Extract the (X, Y) coordinate from the center of the cell holding the provided text.  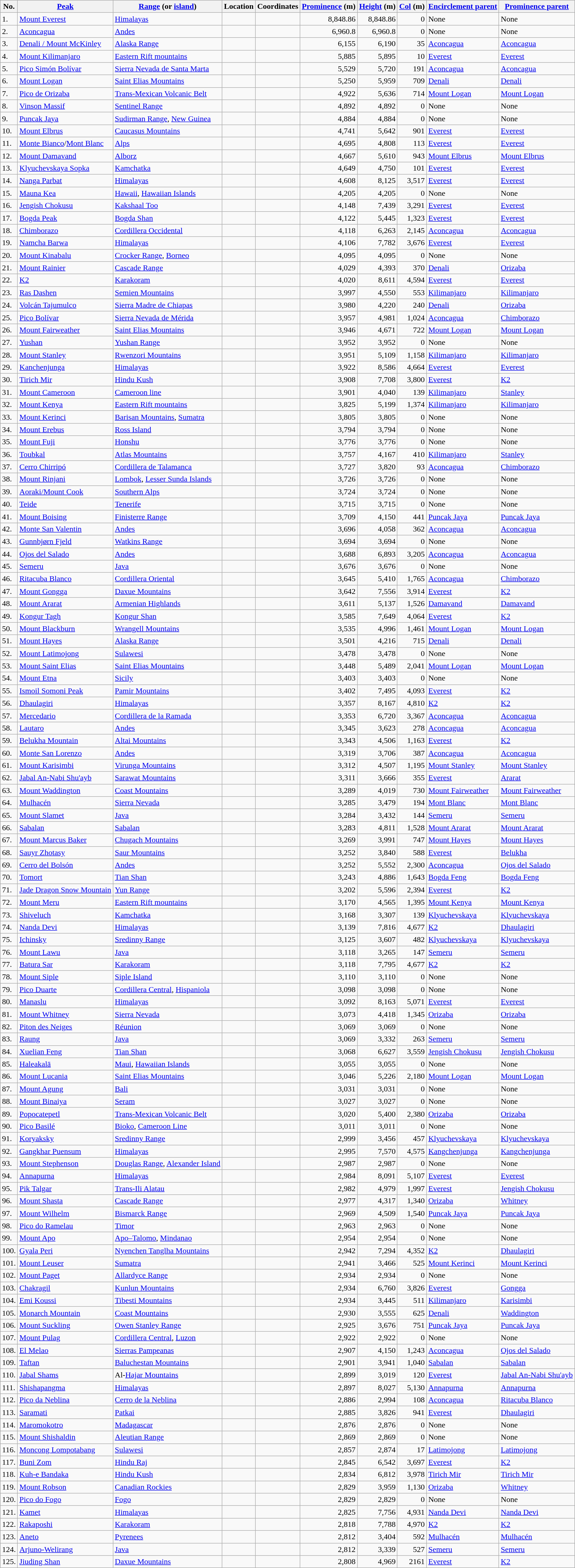
37. (9, 467)
1. (9, 19)
Pico Simón Bolívar (65, 69)
Pico do Fogo (65, 1499)
3,402 (328, 691)
5,199 (377, 405)
2,994 (377, 1400)
Cordillera Occidental (168, 230)
6,893 (377, 554)
3,339 (377, 1549)
45. (9, 566)
Sarawat Mountains (168, 778)
97. (9, 1213)
714 (412, 93)
5,959 (377, 81)
8,611 (377, 280)
Kongur Tagh (65, 616)
4,418 (377, 1014)
Altai Mountains (168, 740)
Aoraki/Mount Cook (65, 492)
3,205 (412, 554)
Pico da Neblina (65, 1400)
Mount Rinjani (65, 479)
5,130 (412, 1388)
Atlas Mountains (168, 454)
8,027 (377, 1388)
8,163 (377, 1002)
2,818 (328, 1524)
Mount Slamet (65, 815)
722 (412, 330)
Pico do Ramelau (65, 1226)
Mount Blackburn (65, 629)
2,977 (328, 1201)
7,795 (377, 965)
3,697 (412, 1462)
Yushan Range (168, 342)
3,319 (328, 753)
2,845 (328, 1462)
3,357 (328, 703)
Nyenchen Tanglha Mountains (168, 1251)
Tibesti Mountains (168, 1300)
41. (9, 516)
100. (9, 1251)
144 (412, 815)
Mount Pulag (65, 1338)
Bismarck Range (168, 1213)
4,220 (377, 305)
57. (9, 716)
Maromokotro (65, 1425)
Mount Shasta (65, 1201)
Mount Waddington (65, 790)
6,155 (328, 44)
Wrangell Mountains (168, 629)
Kamet (65, 1512)
Virunga Mountains (168, 766)
Piton des Neiges (65, 1027)
3,840 (377, 852)
3,312 (328, 766)
3,946 (328, 330)
Mount Stephenson (65, 1164)
42. (9, 529)
23. (9, 293)
194 (412, 803)
2,180 (412, 1076)
Mount Karisimbi (65, 766)
35. (9, 442)
4,979 (377, 1189)
1,195 (412, 766)
Mount Robson (65, 1487)
Mount Suckling (65, 1325)
4,969 (377, 1562)
Tomort (65, 877)
66. (9, 828)
Cameroon line (168, 392)
Toubkal (65, 454)
Honshu (168, 442)
Cordillera de Talamanca (168, 467)
Jade Dragon Snow Mountain (65, 890)
Range (or island) (168, 7)
Owen Stanley Range (168, 1325)
114. (9, 1425)
4,970 (412, 1524)
29. (9, 367)
24. (9, 305)
Mount Gongga (65, 591)
6,263 (377, 230)
3,448 (328, 666)
Kakshaal Too (168, 206)
Pico de Orizaba (65, 93)
5,107 (412, 1176)
Al-Hajar Mountains (168, 1375)
Armenian Highlands (168, 604)
4,922 (328, 93)
Emi Koussi (65, 1300)
106. (9, 1325)
Chakragil (65, 1288)
44. (9, 554)
110. (9, 1375)
Col (m) (412, 7)
3,343 (328, 740)
5,895 (377, 56)
2,145 (412, 230)
4,122 (328, 218)
101. (9, 1263)
80. (9, 1002)
7,570 (377, 1151)
Sentinel Range (168, 106)
410 (412, 454)
Nanga Parbat (65, 181)
Shiveluch (65, 915)
6,627 (377, 1052)
Mount Lucania (65, 1076)
4,811 (377, 828)
3,068 (328, 1052)
747 (412, 840)
14. (9, 181)
7,788 (377, 1524)
2,300 (412, 865)
5,642 (377, 131)
79. (9, 989)
119. (9, 1487)
83. (9, 1039)
Réunion (168, 1027)
5,071 (412, 1002)
1,323 (412, 218)
3,269 (328, 840)
109. (9, 1363)
118. (9, 1475)
730 (412, 790)
Southern Alps (168, 492)
8,586 (377, 367)
4,664 (412, 367)
3,139 (328, 927)
Kunlun Mountains (168, 1288)
10. (9, 131)
55. (9, 691)
Coordinates (278, 7)
89. (9, 1114)
588 (412, 852)
2,899 (328, 1375)
64. (9, 803)
3,367 (412, 716)
Mount Leuser (65, 1263)
4,608 (328, 181)
125. (9, 1562)
47. (9, 591)
62. (9, 778)
90. (9, 1126)
3,820 (377, 467)
60. (9, 753)
4,393 (377, 268)
102. (9, 1275)
Gyala Peri (65, 1251)
17 (412, 1450)
Allardyce Range (168, 1275)
2,380 (412, 1114)
Lombok, Lesser Sunda Islands (168, 479)
6,542 (377, 1462)
Rakaposhi (65, 1524)
Mount Rainier (65, 268)
527 (412, 1549)
3,466 (377, 1263)
2,886 (328, 1400)
7,649 (377, 616)
553 (412, 293)
3,311 (328, 778)
15. (9, 193)
Hawaii, Hawaiian Islands (168, 193)
Cerro del Bolsón (65, 865)
Mauna Kea (65, 193)
4,058 (377, 529)
Sumatra (168, 1263)
3. (9, 44)
8,091 (377, 1176)
Moncong Lompotabang (65, 1450)
117. (9, 1462)
Crocker Range, Borneo (168, 255)
Canadian Rockies (168, 1487)
3,332 (377, 1039)
147 (412, 952)
87. (9, 1089)
2,995 (328, 1151)
93 (412, 467)
5,720 (377, 69)
Monte San Lorenzo (65, 753)
Bogda Shan (168, 218)
13. (9, 168)
Sauyr Zhotasy (65, 852)
1,130 (412, 1487)
Saur Mountains (168, 852)
85. (9, 1064)
El Melao (65, 1350)
3,688 (328, 554)
3,265 (377, 952)
48. (9, 604)
Mount Meru (65, 902)
86. (9, 1076)
2,874 (377, 1450)
943 (412, 156)
3,585 (328, 616)
1,461 (412, 629)
Madagascar (168, 1425)
108. (9, 1350)
Cordillera de la Ramada (168, 716)
1,040 (412, 1363)
4,506 (377, 740)
3,951 (328, 355)
Pico Basilé (65, 1126)
6,190 (377, 44)
Buni Zom (65, 1462)
5,445 (377, 218)
72. (9, 902)
Monarch Mountain (65, 1313)
4,550 (377, 293)
3,559 (412, 1052)
3,978 (412, 1475)
525 (412, 1263)
751 (412, 1325)
Alborz (168, 156)
Saramati (65, 1412)
53. (9, 666)
5,226 (377, 1076)
2,925 (328, 1325)
3,432 (377, 815)
5,552 (377, 865)
Alps (168, 143)
92. (9, 1151)
Mount Agung (65, 1089)
3,283 (328, 828)
104. (9, 1300)
Pico Bolívar (65, 317)
Kongur Shan (168, 616)
Mercedario (65, 716)
Apo–Talomo, Mindanao (168, 1238)
3,642 (328, 591)
77. (9, 965)
4,886 (377, 877)
Maui, Hawaiian Islands (168, 1064)
94. (9, 1176)
3,170 (328, 902)
263 (412, 1039)
3,073 (328, 1014)
115. (9, 1437)
3,908 (328, 380)
7,294 (377, 1251)
3,666 (377, 778)
Taftan (65, 1363)
No. (9, 7)
1,526 (412, 604)
Volcán Tajumulco (65, 305)
3,709 (328, 516)
Aleutian Range (168, 1437)
8,167 (377, 703)
Ross Island (168, 430)
Cordillera Oriental (168, 579)
Mount Kilimanjaro (65, 56)
3,353 (328, 716)
Mount Whitney (65, 1014)
4,808 (377, 143)
Gangkhar Puensum (65, 1151)
Aneto (65, 1537)
Koryaksky (65, 1138)
36. (9, 454)
Gongga (536, 1288)
Cerro Chirripó (65, 467)
20. (9, 255)
5,610 (377, 156)
3,456 (377, 1138)
2,969 (328, 1213)
Mount Wilhelm (65, 1213)
2,885 (328, 1412)
Bogda Peak (65, 218)
3,555 (377, 1313)
50. (9, 629)
3,046 (328, 1076)
2,930 (328, 1313)
Mount Etna (65, 678)
Arjuno-Welirang (65, 1549)
2,041 (412, 666)
Bioko, Cameroon Line (168, 1126)
Location (239, 7)
1,765 (412, 579)
5,636 (377, 93)
5. (9, 69)
Mount Damavand (65, 156)
2,942 (328, 1251)
124. (9, 1549)
2,907 (328, 1350)
116. (9, 1450)
941 (412, 1412)
Cordillera Central, Luzon (168, 1338)
Yushan (65, 342)
482 (412, 939)
4,507 (377, 766)
2,857 (328, 1450)
Semien Mountains (168, 293)
65. (9, 815)
Mount Shishaldin (65, 1437)
Mount Fuji (65, 442)
Mount Latimojong (65, 653)
1,395 (412, 902)
4,750 (377, 168)
6,720 (377, 716)
6,760 (377, 1288)
111. (9, 1388)
91. (9, 1138)
Kanchenjunga (65, 367)
Denali / Mount McKinley (65, 44)
3,991 (377, 840)
4,594 (412, 280)
Pik Talgar (65, 1189)
Prominence (m) (328, 7)
5,529 (328, 69)
7. (9, 93)
278 (412, 728)
Sierras Pampeanas (168, 1350)
3,535 (328, 629)
78. (9, 977)
3,020 (328, 1114)
3,825 (328, 405)
Kuh-e Bandaka (65, 1475)
3,345 (328, 728)
Ras Dashen (65, 293)
19. (9, 243)
3,445 (377, 1300)
2,808 (328, 1562)
Namcha Barwa (65, 243)
3,092 (328, 1002)
4,040 (377, 392)
Mount Marcus Baker (65, 840)
3,959 (377, 1487)
Xuelian Feng (65, 1052)
113 (412, 143)
Sudirman Range, New Guinea (168, 118)
1,540 (412, 1213)
Height (m) (377, 7)
Belukha Mountain (65, 740)
Mount Binaiya (65, 1101)
69. (9, 865)
5,410 (377, 579)
Encirclement parent (462, 7)
Peak (65, 7)
Waddington (536, 1313)
Ichinsky (65, 939)
8,125 (377, 181)
4,020 (328, 280)
88. (9, 1101)
4,981 (377, 317)
5,489 (377, 666)
625 (412, 1313)
Finisterre Range (168, 516)
3,289 (328, 790)
3,997 (328, 293)
40. (9, 504)
Pamir Mountains (168, 691)
592 (412, 1537)
4,167 (377, 454)
Hindu Raj (168, 1462)
113. (9, 1412)
4,029 (328, 268)
4,575 (412, 1151)
101 (412, 168)
70. (9, 877)
Cerro de la Neblina (168, 1400)
2,982 (328, 1189)
38. (9, 479)
Vinson Massif (65, 106)
511 (412, 1300)
4,565 (377, 902)
30. (9, 380)
10 (412, 56)
5,137 (377, 604)
4,741 (328, 131)
3,125 (328, 939)
4,064 (412, 616)
1,163 (412, 740)
901 (412, 131)
49. (9, 616)
Rwenzori Mountains (168, 355)
Mount Boising (65, 516)
355 (412, 778)
Mount Everest (65, 19)
3,168 (328, 915)
240 (412, 305)
52. (9, 653)
103. (9, 1288)
81. (9, 1014)
Sicily (168, 678)
2,984 (328, 1176)
2,394 (412, 890)
21. (9, 268)
Pyrenees (168, 1537)
95. (9, 1189)
56. (9, 703)
3,696 (328, 529)
Douglas Range, Alexander Island (168, 1164)
Mount Siple (65, 977)
17. (9, 218)
121. (9, 1512)
4,810 (412, 703)
6. (9, 81)
Popocatepetl (65, 1114)
Shishapangma (65, 1388)
3,285 (328, 803)
4,106 (328, 243)
3,517 (412, 181)
122. (9, 1524)
18. (9, 230)
2,901 (328, 1363)
370 (412, 268)
1,374 (412, 405)
3,404 (377, 1537)
96. (9, 1201)
25. (9, 317)
191 (412, 69)
2,834 (328, 1475)
4,118 (328, 230)
7,439 (377, 206)
Klyuchevskaya Sopka (65, 168)
Jiuding Shan (65, 1562)
73. (9, 915)
Watkins Range (168, 541)
Sierra Nevada de Mérida (168, 317)
Monte San Valentin (65, 529)
99. (9, 1238)
32. (9, 405)
4,216 (377, 641)
Mount Paget (65, 1275)
4,667 (328, 156)
3,202 (328, 890)
5,596 (377, 890)
123. (9, 1537)
4. (9, 56)
3,611 (328, 604)
709 (412, 81)
Baluchestan Mountains (168, 1363)
3,922 (328, 367)
3,607 (377, 939)
Cordillera Central, Hispaniola (168, 989)
2,941 (328, 1263)
43. (9, 541)
Bali (168, 1089)
Karisimbi (536, 1300)
28. (9, 355)
59. (9, 740)
7,556 (377, 591)
1,024 (412, 317)
54. (9, 678)
Mount Erebus (65, 430)
7,495 (377, 691)
4,148 (328, 206)
362 (412, 529)
1,997 (412, 1189)
98. (9, 1226)
31. (9, 392)
Barisan Mountains, Sumatra (168, 417)
105. (9, 1313)
3,800 (412, 380)
22. (9, 280)
4,019 (377, 790)
11. (9, 143)
1,340 (412, 1201)
5,885 (328, 56)
Belukha (536, 852)
4,931 (412, 1512)
387 (412, 753)
Raung (65, 1039)
Monte Bianco/Mont Blanc (65, 143)
61. (9, 766)
1,158 (412, 355)
457 (412, 1138)
Mount Kinabalu (65, 255)
Teide (65, 504)
5,400 (377, 1114)
3,243 (328, 877)
46. (9, 579)
Timor (168, 1226)
7,782 (377, 243)
75. (9, 939)
7,708 (377, 380)
3,941 (377, 1363)
Prominence parent (536, 7)
Pico Duarte (65, 989)
3,291 (412, 206)
Sierra Madre de Chiapas (168, 305)
Tenerife (168, 504)
3,019 (377, 1375)
Ismoil Somoni Peak (65, 691)
8. (9, 106)
3,957 (328, 317)
Mount Saint Elias (65, 666)
4,093 (412, 691)
5,250 (328, 81)
Jabal Shams (65, 1375)
3,307 (377, 915)
6,812 (377, 1475)
112. (9, 1400)
715 (412, 641)
1,345 (412, 1014)
Trans-Ili Alatau (168, 1189)
68. (9, 852)
Mount Lawu (65, 952)
35 (412, 44)
Gunnbjørn Fjeld (65, 541)
Sierra Nevada de Santa Marta (168, 69)
Mount Cameroon (65, 392)
Seram (168, 1101)
120. (9, 1499)
3,623 (377, 728)
Mount Apo (65, 1238)
3,284 (328, 815)
63. (9, 790)
3,914 (412, 591)
Siple Island (168, 977)
4,695 (328, 143)
1,243 (412, 1350)
34. (9, 430)
39. (9, 492)
26. (9, 330)
Caucasus Mountains (168, 131)
3,501 (328, 641)
3,645 (328, 579)
2,999 (328, 1138)
2,897 (328, 1388)
120 (412, 1375)
82. (9, 1027)
16. (9, 206)
3,727 (328, 467)
3,980 (328, 305)
Patkai (168, 1412)
7,756 (377, 1512)
74. (9, 927)
4,649 (328, 168)
108 (412, 1400)
107. (9, 1338)
58. (9, 728)
Manaslu (65, 1002)
3,479 (377, 803)
2. (9, 31)
84. (9, 1052)
4,996 (377, 629)
71. (9, 890)
Chugach Mountains (168, 840)
3,706 (377, 753)
4,509 (377, 1213)
Lautaro (65, 728)
4,671 (377, 330)
Fogo (168, 1499)
Haleakalā (65, 1064)
3,757 (328, 454)
Batura Sar (65, 965)
2,825 (328, 1512)
2161 (412, 1562)
9. (9, 118)
51. (9, 641)
33. (9, 417)
3,901 (328, 392)
7,816 (377, 927)
Yun Range (168, 890)
4,352 (412, 1251)
1,643 (412, 877)
93. (9, 1164)
Ararat (536, 778)
5,109 (377, 355)
76. (9, 952)
4,317 (377, 1201)
12. (9, 156)
67. (9, 840)
27. (9, 342)
441 (412, 516)
1,528 (412, 828)
